Extract the [x, y] coordinate from the center of the cell holding the provided text.  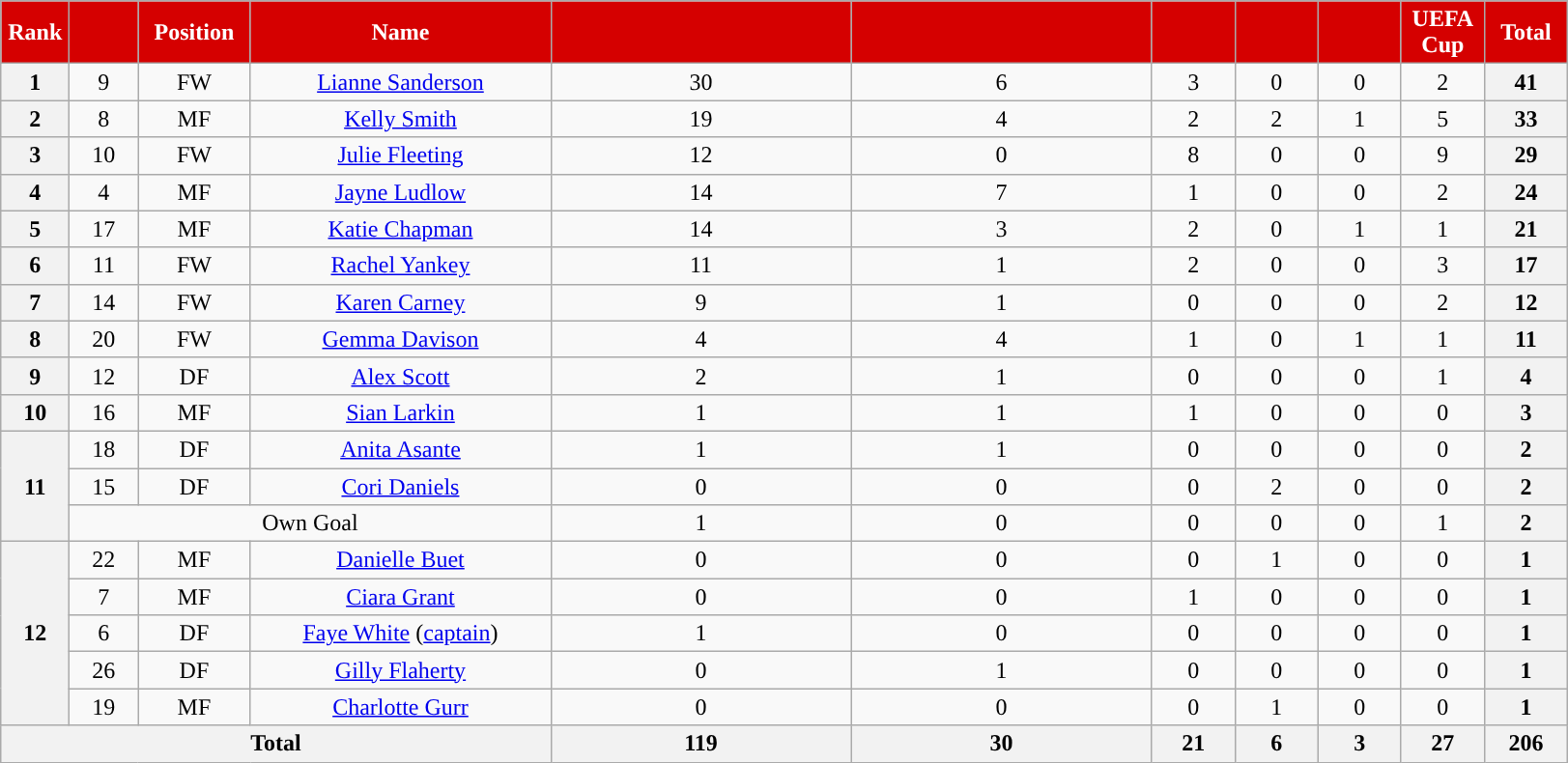
Charlotte Gurr [400, 707]
Name [400, 33]
27 [1442, 744]
Jayne Ludlow [400, 192]
33 [1525, 119]
Julie Fleeting [400, 155]
29 [1525, 155]
Ciara Grant [400, 597]
Rachel Yankey [400, 266]
Katie Chapman [400, 229]
Rank [35, 33]
22 [104, 560]
41 [1525, 82]
Sian Larkin [400, 412]
UEFA Cup [1442, 33]
Gilly Flaherty [400, 670]
Karen Carney [400, 302]
26 [104, 670]
Alex Scott [400, 376]
119 [701, 744]
Faye White (captain) [400, 634]
206 [1525, 744]
Danielle Buet [400, 560]
Gemma Davison [400, 339]
Own Goal [310, 523]
Anita Asante [400, 449]
Position [194, 33]
15 [104, 486]
Cori Daniels [400, 486]
Lianne Sanderson [400, 82]
24 [1525, 192]
16 [104, 412]
18 [104, 449]
20 [104, 339]
Kelly Smith [400, 119]
